Provide the (x, y) coordinate of the cell's center where the given text is located.  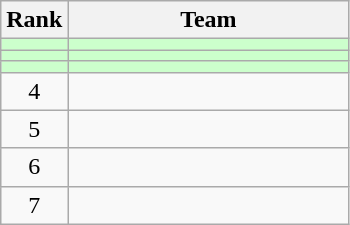
Team (208, 20)
Rank (34, 20)
5 (34, 129)
7 (34, 205)
4 (34, 91)
6 (34, 167)
